From the cell containing the given text, extract its center point as [x, y] coordinate. 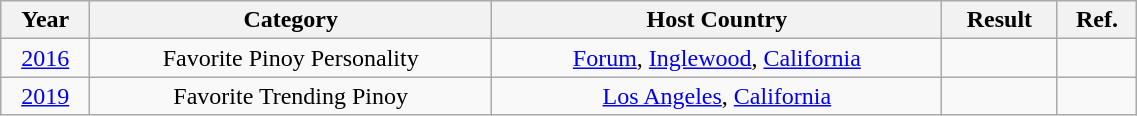
2019 [46, 96]
Favorite Trending Pinoy [291, 96]
Host Country [717, 20]
Ref. [1097, 20]
Year [46, 20]
2016 [46, 58]
Favorite Pinoy Personality [291, 58]
Los Angeles, California [717, 96]
Forum, Inglewood, California [717, 58]
Result [1000, 20]
Category [291, 20]
